From the cell containing the given text, extract its center point as [X, Y] coordinate. 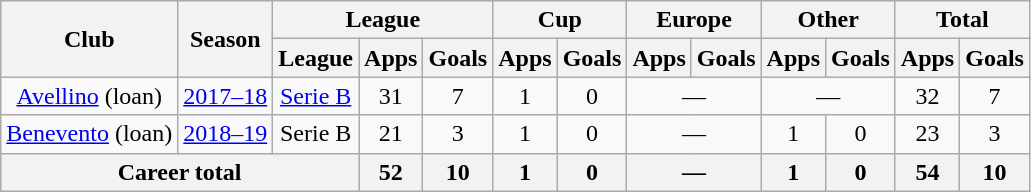
Career total [180, 172]
Cup [560, 20]
Avellino (loan) [90, 96]
Total [962, 20]
21 [391, 134]
Other [828, 20]
32 [927, 96]
Season [226, 39]
23 [927, 134]
31 [391, 96]
Europe [694, 20]
2018–19 [226, 134]
Benevento (loan) [90, 134]
54 [927, 172]
2017–18 [226, 96]
Club [90, 39]
52 [391, 172]
